Locate the cell with the specified text and output its (X, Y) center coordinate. 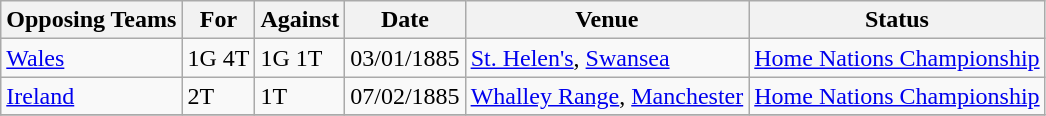
Whalley Range, Manchester (607, 96)
1G 1T (300, 58)
Opposing Teams (92, 20)
Ireland (92, 96)
Venue (607, 20)
03/01/1885 (405, 58)
Wales (92, 58)
St. Helen's, Swansea (607, 58)
For (218, 20)
2T (218, 96)
Against (300, 20)
1T (300, 96)
Date (405, 20)
07/02/1885 (405, 96)
1G 4T (218, 58)
Status (897, 20)
